Determine the [X, Y] coordinate at the center of the cell enclosing the given text.  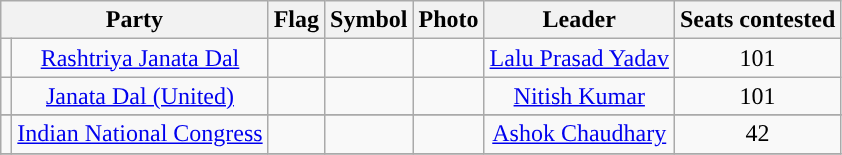
Nitish Kumar [579, 96]
Photo [448, 20]
Lalu Prasad Yadav [579, 58]
Rashtriya Janata Dal [140, 58]
Party [134, 20]
Seats contested [757, 20]
Flag [296, 20]
Symbol [369, 20]
Ashok Chaudhary [579, 134]
Indian National Congress [140, 134]
Janata Dal (United) [140, 96]
42 [757, 134]
Leader [579, 20]
